Capture the cell that displays the provided text and extract its (x, y) central coordinate. 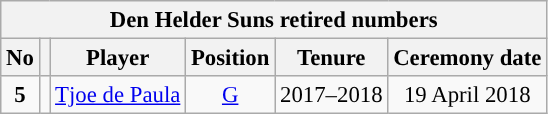
Player (118, 58)
Ceremony date (468, 58)
Tenure (332, 58)
Tjoe de Paula (118, 95)
Position (230, 58)
G (230, 95)
5 (20, 95)
19 April 2018 (468, 95)
No (20, 58)
Den Helder Suns retired numbers (274, 20)
2017–2018 (332, 95)
